Extract the (X, Y) coordinate from the center of the cell holding the provided text.  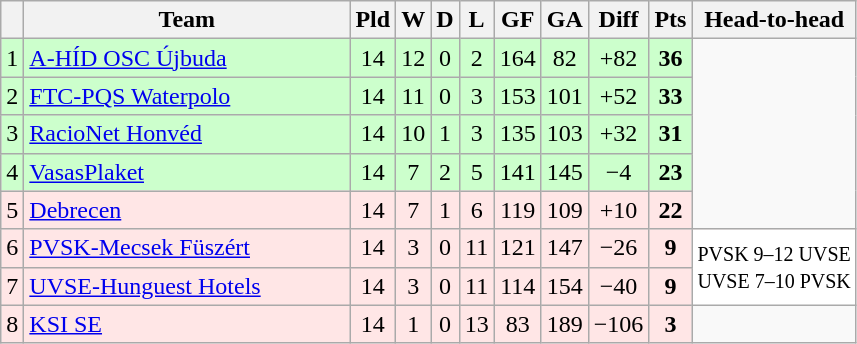
109 (564, 210)
Pts (670, 20)
−26 (618, 248)
D (445, 20)
Debrecen (187, 210)
12 (414, 58)
+52 (618, 96)
Pld (373, 20)
141 (518, 172)
+32 (618, 134)
−106 (618, 324)
−4 (618, 172)
10 (414, 134)
103 (564, 134)
RacioNet Honvéd (187, 134)
4 (12, 172)
8 (12, 324)
−40 (618, 286)
VasasPlaket (187, 172)
31 (670, 134)
KSI SE (187, 324)
82 (564, 58)
+82 (618, 58)
23 (670, 172)
83 (518, 324)
145 (564, 172)
Diff (618, 20)
L (476, 20)
22 (670, 210)
119 (518, 210)
153 (518, 96)
101 (564, 96)
Head-to-head (774, 20)
UVSE-Hunguest Hotels (187, 286)
PVSK 9–12 UVSEUVSE 7–10 PVSK (774, 267)
FTC-PQS Waterpolo (187, 96)
13 (476, 324)
121 (518, 248)
GF (518, 20)
154 (564, 286)
A-HÍD OSC Újbuda (187, 58)
135 (518, 134)
36 (670, 58)
+10 (618, 210)
189 (564, 324)
Team (187, 20)
GA (564, 20)
PVSK-Mecsek Füszért (187, 248)
W (414, 20)
114 (518, 286)
33 (670, 96)
164 (518, 58)
147 (564, 248)
